Return the [X, Y] coordinate for the center point of the cell that contains the specified text.  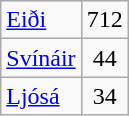
Eiði [41, 20]
44 [104, 58]
Ljósá [41, 96]
34 [104, 96]
712 [104, 20]
Svínáir [41, 58]
